Provide the [x, y] coordinate of the cell's center where the given text is located.  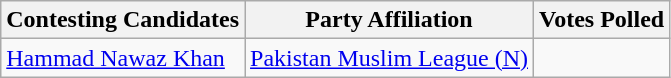
Contesting Candidates [123, 20]
Hammad Nawaz Khan [123, 58]
Votes Polled [602, 20]
Pakistan Muslim League (N) [390, 58]
Party Affiliation [390, 20]
